Return the (x, y) coordinate for the center point of the cell that contains the specified text.  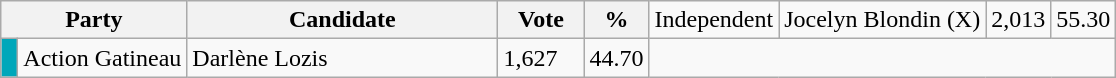
Vote (541, 20)
Independent (714, 20)
44.70 (616, 58)
1,627 (541, 58)
Candidate (342, 20)
Darlène Lozis (342, 58)
Action Gatineau (102, 58)
Jocelyn Blondin (X) (882, 20)
Party (94, 20)
% (616, 20)
2,013 (1018, 20)
55.30 (1084, 20)
